Output the [X, Y] coordinate of the center of the cell containing the given text.  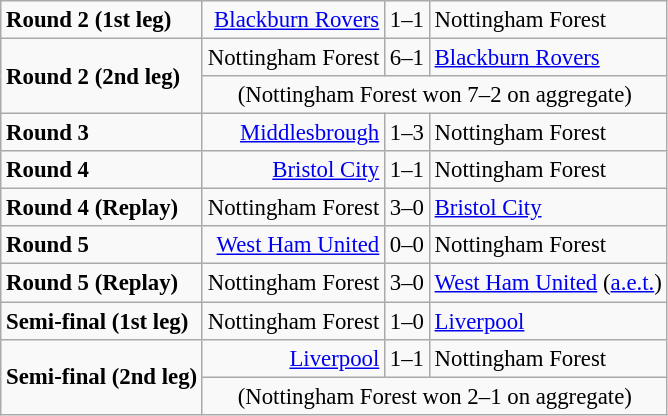
West Ham United (a.e.t.) [548, 283]
Semi-final (1st leg) [102, 321]
Round 2 (1st leg) [102, 20]
Semi-final (2nd leg) [102, 376]
Middlesbrough [293, 133]
6–1 [408, 58]
Round 5 (Replay) [102, 283]
Round 5 [102, 245]
1–0 [408, 321]
0–0 [408, 245]
(Nottingham Forest won 2–1 on aggregate) [434, 396]
(Nottingham Forest won 7–2 on aggregate) [434, 95]
Round 3 [102, 133]
West Ham United [293, 245]
Round 4 (Replay) [102, 208]
Round 4 [102, 170]
1–3 [408, 133]
Round 2 (2nd leg) [102, 76]
